Return [X, Y] of the center of cell containing provided text 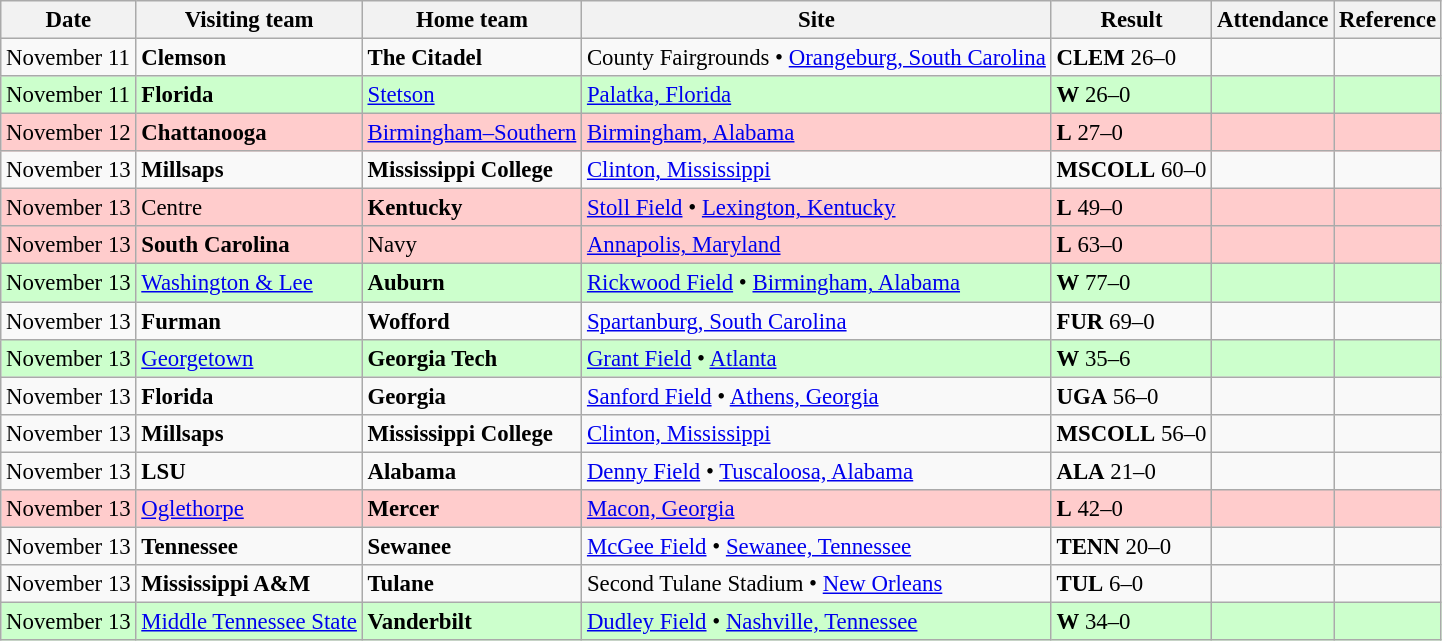
Annapolis, Maryland [817, 245]
Date [68, 20]
Auburn [472, 283]
Attendance [1273, 20]
UGA 56–0 [1132, 396]
Birmingham–Southern [472, 133]
ALA 21–0 [1132, 471]
Oglethorpe [249, 509]
Clemson [249, 58]
Chattanooga [249, 133]
FUR 69–0 [1132, 321]
W 34–0 [1132, 621]
Tulane [472, 584]
Georgia [472, 396]
Middle Tennessee State [249, 621]
MSCOLL 56–0 [1132, 433]
Alabama [472, 471]
Denny Field • Tuscaloosa, Alabama [817, 471]
L 63–0 [1132, 245]
Palatka, Florida [817, 95]
Georgia Tech [472, 358]
Sanford Field • Athens, Georgia [817, 396]
Navy [472, 245]
Result [1132, 20]
L 27–0 [1132, 133]
Mississippi A&M [249, 584]
Second Tulane Stadium • New Orleans [817, 584]
LSU [249, 471]
Reference [1388, 20]
Tennessee [249, 546]
Birmingham, Alabama [817, 133]
L 42–0 [1132, 509]
Stetson [472, 95]
Kentucky [472, 208]
Dudley Field • Nashville, Tennessee [817, 621]
McGee Field • Sewanee, Tennessee [817, 546]
Macon, Georgia [817, 509]
Vanderbilt [472, 621]
Furman [249, 321]
Georgetown [249, 358]
W 35–6 [1132, 358]
Grant Field • Atlanta [817, 358]
Washington & Lee [249, 283]
W 77–0 [1132, 283]
Spartanburg, South Carolina [817, 321]
November 12 [68, 133]
Visiting team [249, 20]
L 49–0 [1132, 208]
South Carolina [249, 245]
Site [817, 20]
CLEM 26–0 [1132, 58]
TENN 20–0 [1132, 546]
Stoll Field • Lexington, Kentucky [817, 208]
Centre [249, 208]
The Citadel [472, 58]
TUL 6–0 [1132, 584]
Home team [472, 20]
Wofford [472, 321]
County Fairgrounds • Orangeburg, South Carolina [817, 58]
W 26–0 [1132, 95]
MSCOLL 60–0 [1132, 170]
Mercer [472, 509]
Rickwood Field • Birmingham, Alabama [817, 283]
Sewanee [472, 546]
